Scan for the cell matching the given text and deliver its (X, Y) coordinate at center. 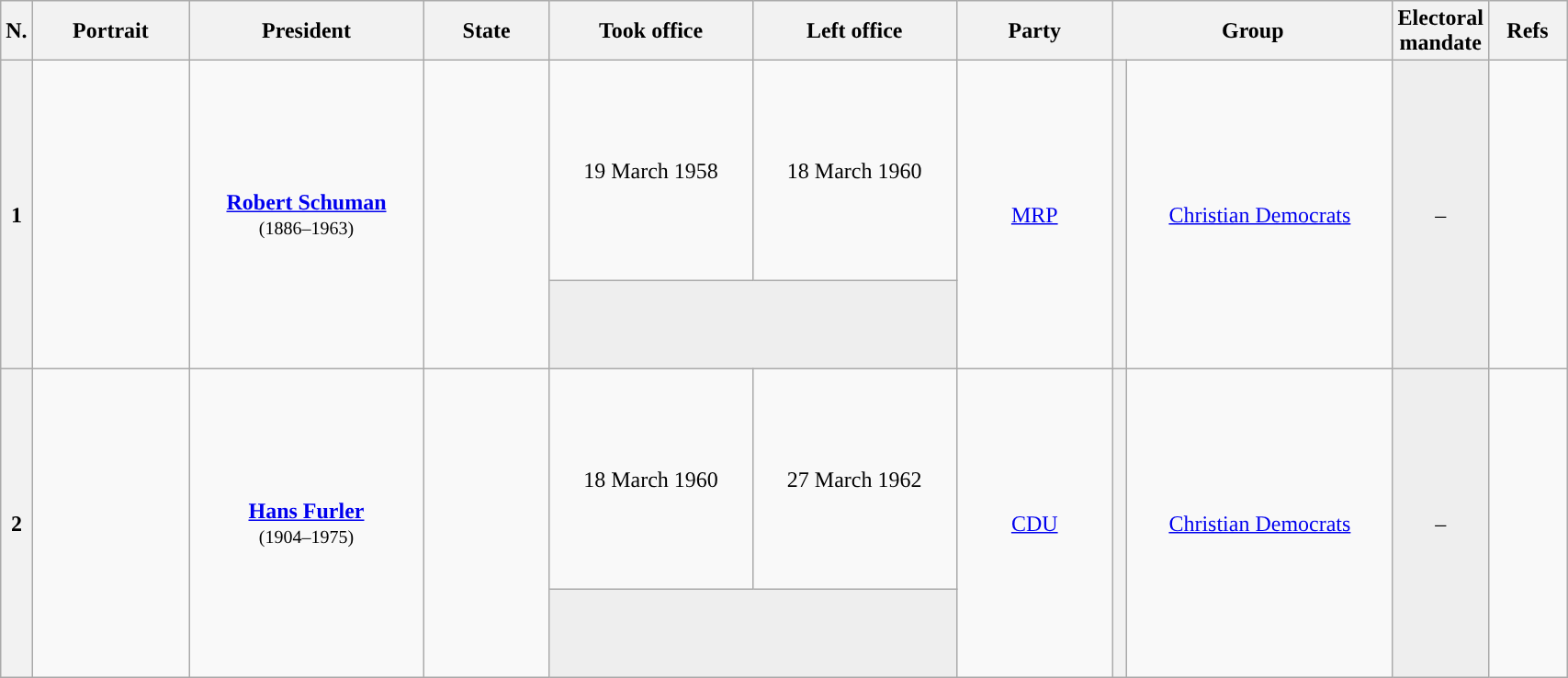
Refs (1527, 31)
1 (17, 215)
Portrait (110, 31)
Electoral mandate (1440, 31)
Group (1253, 31)
MRP (1034, 215)
Party (1034, 31)
27 March 1962 (854, 480)
N. (17, 31)
CDU (1034, 524)
Robert Schuman(1886–1963) (307, 215)
President (307, 31)
19 March 1958 (651, 171)
2 (17, 524)
Took office (651, 31)
State (486, 31)
Hans Furler(1904–1975) (307, 524)
Left office (854, 31)
